For the text-containing cell, return its midpoint in [x, y] coordinate format. 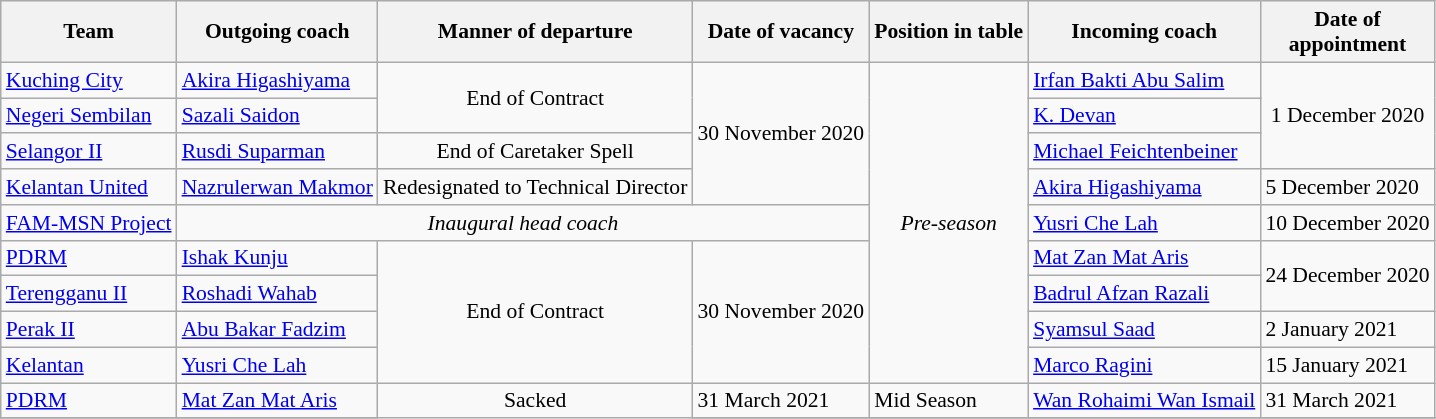
10 December 2020 [1347, 223]
Nazrulerwan Makmor [278, 187]
Irfan Bakti Abu Salim [1144, 80]
Michael Feichtenbeiner [1144, 152]
Position in table [948, 32]
24 December 2020 [1347, 276]
Negeri Sembilan [89, 116]
Wan Rohaimi Wan Ismail [1144, 401]
Abu Bakar Fadzim [278, 330]
Roshadi Wahab [278, 294]
Selangor II [89, 152]
End of Caretaker Spell [536, 152]
FAM-MSN Project [89, 223]
Inaugural head coach [524, 223]
Pre-season [948, 222]
1 December 2020 [1347, 116]
15 January 2021 [1347, 365]
Badrul Afzan Razali [1144, 294]
Syamsul Saad [1144, 330]
Terengganu II [89, 294]
Date ofappointment [1347, 32]
Redesignated to Technical Director [536, 187]
Ishak Kunju [278, 258]
Kelantan United [89, 187]
Incoming coach [1144, 32]
Kuching City [89, 80]
K. Devan [1144, 116]
Marco Ragini [1144, 365]
Mid Season [948, 401]
5 December 2020 [1347, 187]
Sazali Saidon [278, 116]
Outgoing coach [278, 32]
2 January 2021 [1347, 330]
Perak II [89, 330]
Manner of departure [536, 32]
Sacked [536, 401]
Date of vacancy [780, 32]
Team [89, 32]
Rusdi Suparman [278, 152]
Kelantan [89, 365]
